Find where the given text appears and provide that cell's center as (x, y) coordinate. 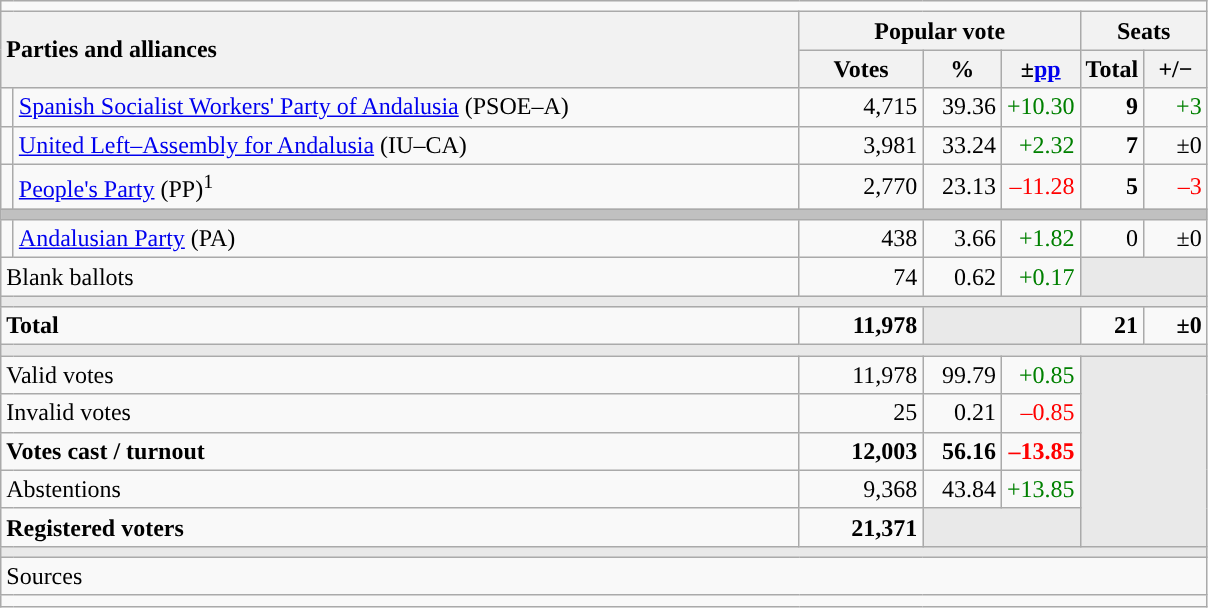
People's Party (PP)1 (406, 186)
39.36 (962, 107)
+1.82 (1040, 239)
+10.30 (1040, 107)
Invalid votes (400, 413)
Parties and alliances (400, 50)
+0.17 (1040, 277)
99.79 (962, 375)
Sources (604, 576)
±pp (1040, 69)
–11.28 (1040, 186)
3.66 (962, 239)
Andalusian Party (PA) (406, 239)
Votes (861, 69)
56.16 (962, 451)
+13.85 (1040, 489)
0 (1112, 239)
21 (1112, 326)
5 (1112, 186)
23.13 (962, 186)
–13.85 (1040, 451)
Valid votes (400, 375)
Registered voters (400, 527)
Spanish Socialist Workers' Party of Andalusia (PSOE–A) (406, 107)
+0.85 (1040, 375)
74 (861, 277)
43.84 (962, 489)
9,368 (861, 489)
–3 (1176, 186)
438 (861, 239)
21,371 (861, 527)
–0.85 (1040, 413)
7 (1112, 145)
33.24 (962, 145)
2,770 (861, 186)
4,715 (861, 107)
Votes cast / turnout (400, 451)
Blank ballots (400, 277)
% (962, 69)
+2.32 (1040, 145)
0.62 (962, 277)
+3 (1176, 107)
+/− (1176, 69)
25 (861, 413)
Abstentions (400, 489)
12,003 (861, 451)
0.21 (962, 413)
Popular vote (940, 31)
9 (1112, 107)
3,981 (861, 145)
Seats (1144, 31)
United Left–Assembly for Andalusia (IU–CA) (406, 145)
